Pinpoint the cell where the given text exists, returning its [X, Y] midpoint coordinate. 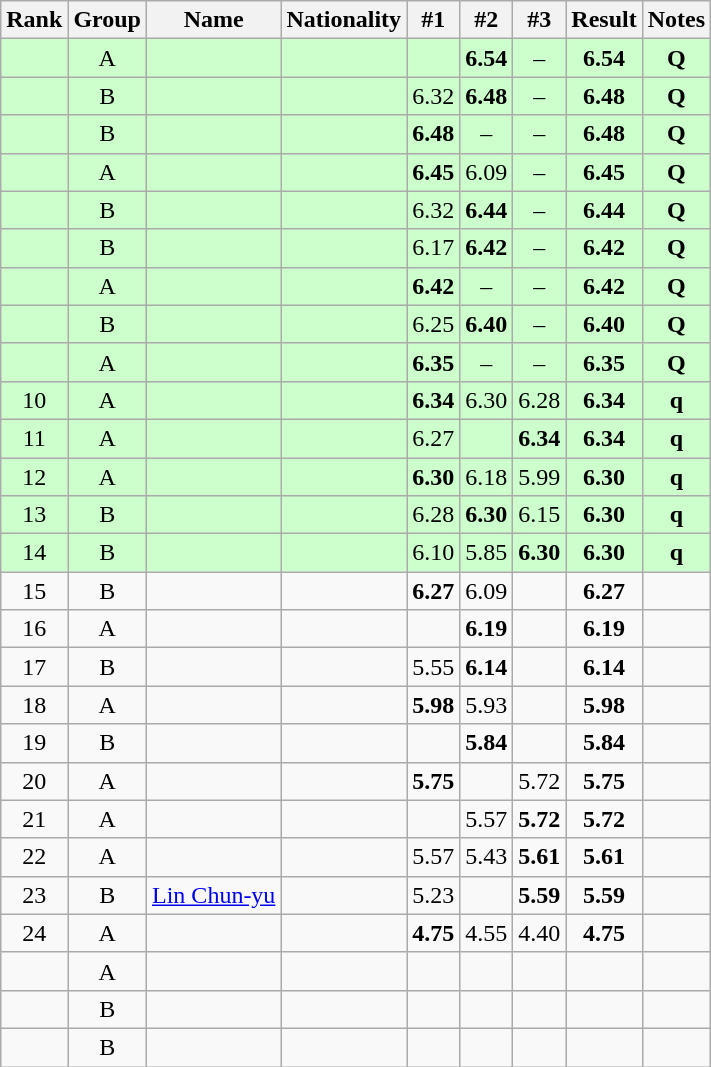
Lin Chun-yu [214, 895]
10 [34, 400]
24 [34, 933]
#1 [434, 20]
4.40 [540, 933]
Rank [34, 20]
13 [34, 515]
Notes [676, 20]
16 [34, 629]
17 [34, 667]
4.55 [486, 933]
5.55 [434, 667]
22 [34, 857]
5.43 [486, 857]
21 [34, 819]
5.99 [540, 477]
Result [604, 20]
5.93 [486, 705]
#3 [540, 20]
Name [214, 20]
6.18 [486, 477]
6.10 [434, 553]
11 [34, 438]
14 [34, 553]
Nationality [344, 20]
5.23 [434, 895]
5.85 [486, 553]
15 [34, 591]
6.15 [540, 515]
6.25 [434, 324]
18 [34, 705]
19 [34, 743]
6.17 [434, 248]
23 [34, 895]
#2 [486, 20]
Group [108, 20]
12 [34, 477]
20 [34, 781]
